Locate the cell with the specified text and output its (x, y) center coordinate. 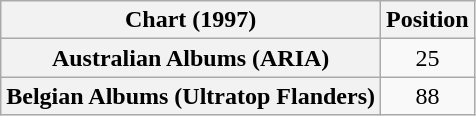
Chart (1997) (191, 20)
88 (428, 96)
Australian Albums (ARIA) (191, 58)
Belgian Albums (Ultratop Flanders) (191, 96)
25 (428, 58)
Position (428, 20)
